Scan for the cell matching the given text and deliver its [X, Y] coordinate at center. 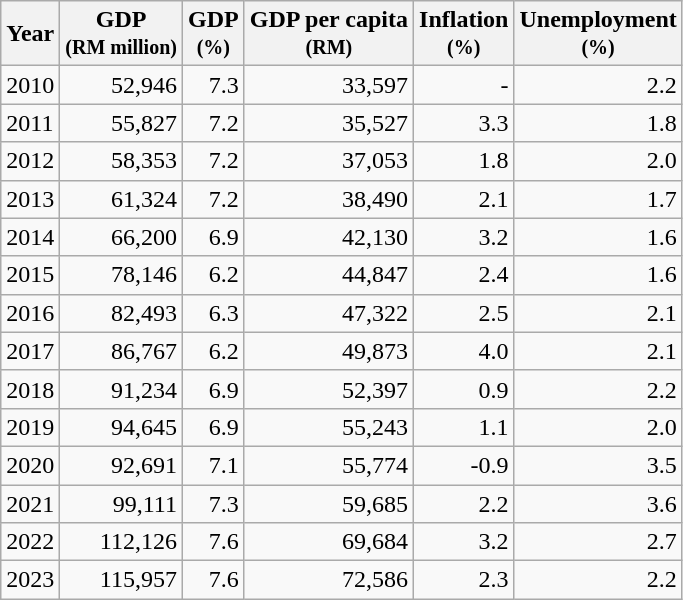
38,490 [328, 199]
3.6 [598, 503]
GDP per capita(RM) [328, 34]
Unemployment(%) [598, 34]
78,146 [122, 275]
99,111 [122, 503]
1.1 [464, 427]
2017 [30, 351]
3.3 [464, 123]
2020 [30, 465]
Year [30, 34]
2.4 [464, 275]
37,053 [328, 161]
2011 [30, 123]
69,684 [328, 542]
94,645 [122, 427]
115,957 [122, 580]
2022 [30, 542]
GDP(RM million) [122, 34]
58,353 [122, 161]
2.5 [464, 313]
66,200 [122, 237]
1.7 [598, 199]
2014 [30, 237]
82,493 [122, 313]
3.5 [598, 465]
55,774 [328, 465]
59,685 [328, 503]
112,126 [122, 542]
2015 [30, 275]
92,691 [122, 465]
2.7 [598, 542]
Inflation(%) [464, 34]
35,527 [328, 123]
55,827 [122, 123]
44,847 [328, 275]
61,324 [122, 199]
2010 [30, 85]
42,130 [328, 237]
91,234 [122, 389]
2018 [30, 389]
72,586 [328, 580]
2013 [30, 199]
86,767 [122, 351]
55,243 [328, 427]
52,946 [122, 85]
49,873 [328, 351]
-0.9 [464, 465]
2012 [30, 161]
7.1 [213, 465]
GDP(%) [213, 34]
0.9 [464, 389]
4.0 [464, 351]
33,597 [328, 85]
- [464, 85]
2019 [30, 427]
52,397 [328, 389]
47,322 [328, 313]
6.3 [213, 313]
2016 [30, 313]
2023 [30, 580]
2.3 [464, 580]
2021 [30, 503]
